Extract the (x, y) coordinate from the center of the cell holding the provided text.  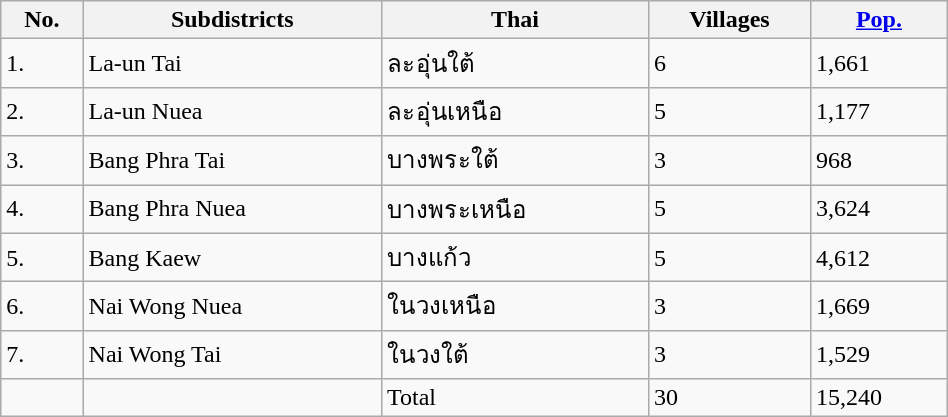
1,661 (880, 64)
3,624 (880, 208)
Nai Wong Nuea (232, 306)
5. (42, 258)
Pop. (880, 20)
1,529 (880, 354)
Subdistricts (232, 20)
Thai (514, 20)
บางแก้ว (514, 258)
Nai Wong Tai (232, 354)
La-un Tai (232, 64)
3. (42, 160)
6. (42, 306)
6 (729, 64)
1. (42, 64)
30 (729, 398)
15,240 (880, 398)
บางพระเหนือ (514, 208)
4. (42, 208)
1,669 (880, 306)
4,612 (880, 258)
2. (42, 112)
Bang Kaew (232, 258)
Total (514, 398)
ในวงใต้ (514, 354)
ละอุ่นใต้ (514, 64)
1,177 (880, 112)
Bang Phra Tai (232, 160)
บางพระใต้ (514, 160)
ในวงเหนือ (514, 306)
7. (42, 354)
968 (880, 160)
Bang Phra Nuea (232, 208)
ละอุ่นเหนือ (514, 112)
Villages (729, 20)
La-un Nuea (232, 112)
No. (42, 20)
